Scan for the cell matching the given text and deliver its [x, y] coordinate at center. 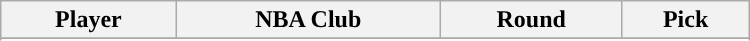
Player [88, 20]
NBA Club [308, 20]
Pick [686, 20]
Round [531, 20]
